Determine the [x, y] coordinate at the center of the cell enclosing the given text.  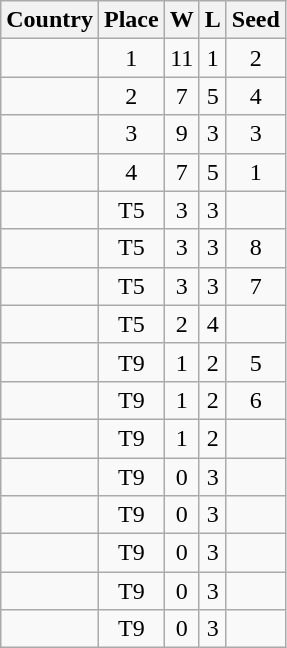
Place [131, 20]
L [212, 20]
6 [256, 400]
W [182, 20]
9 [182, 134]
Country [50, 20]
8 [256, 248]
Seed [256, 20]
11 [182, 58]
